Capture the cell that displays the provided text and extract its (X, Y) central coordinate. 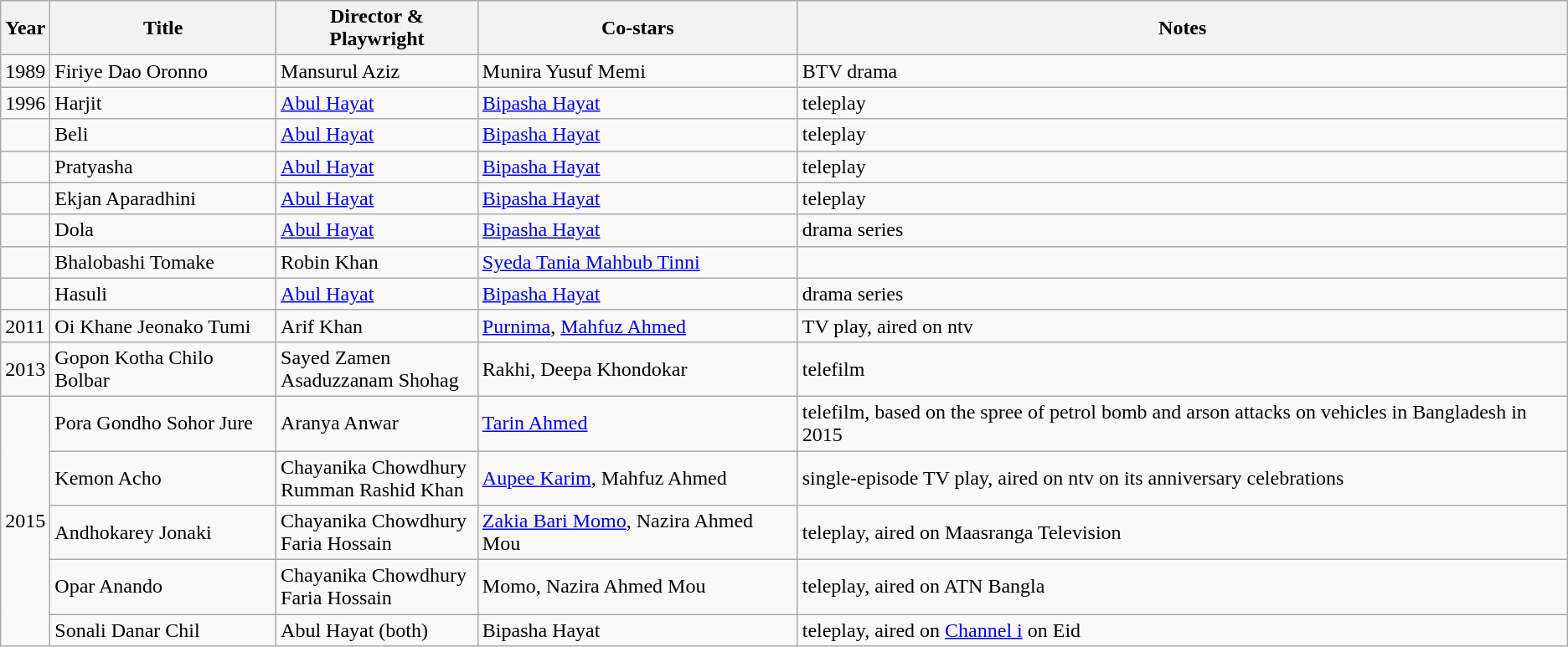
Co-stars (637, 28)
Mansurul Aziz (377, 71)
Andhokarey Jonaki (163, 532)
telefilm, based on the spree of petrol bomb and arson attacks on vehicles in Bangladesh in 2015 (1183, 424)
Dola (163, 230)
Pora Gondho Sohor Jure (163, 424)
Bhalobashi Tomake (163, 262)
Chayanika Chowdhury Rumman Rashid Khan (377, 477)
Title (163, 28)
Oi Khane Jeonako Tumi (163, 326)
Gopon Kotha Chilo Bolbar (163, 368)
Ekjan Aparadhini (163, 198)
teleplay, aired on Channel i on Eid (1183, 630)
TV play, aired on ntv (1183, 326)
2013 (25, 368)
single-episode TV play, aired on ntv on its anniversary celebrations (1183, 477)
2011 (25, 326)
Opar Anando (163, 588)
Beli (163, 135)
Purnima, Mahfuz Ahmed (637, 326)
Sonali Danar Chil (163, 630)
Abul Hayat (both) (377, 630)
telefilm (1183, 368)
Munira Yusuf Memi (637, 71)
Year (25, 28)
Zakia Bari Momo, Nazira Ahmed Mou (637, 532)
Aupee Karim, Mahfuz Ahmed (637, 477)
1996 (25, 103)
Tarin Ahmed (637, 424)
Harjit (163, 103)
Notes (1183, 28)
Syeda Tania Mahbub Tinni (637, 262)
Momo, Nazira Ahmed Mou (637, 588)
BTV drama (1183, 71)
teleplay, aired on ATN Bangla (1183, 588)
Rakhi, Deepa Khondokar (637, 368)
2015 (25, 521)
Hasuli (163, 294)
Kemon Acho (163, 477)
Director & Playwright (377, 28)
Pratyasha (163, 167)
1989 (25, 71)
Aranya Anwar (377, 424)
Sayed Zamen Asaduzzanam Shohag (377, 368)
teleplay, aired on Maasranga Television (1183, 532)
Arif Khan (377, 326)
Firiye Dao Oronno (163, 71)
Robin Khan (377, 262)
